Determine the [x, y] coordinate at the center of the cell enclosing the given text.  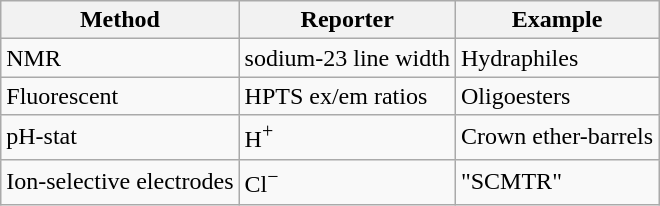
Hydraphiles [556, 58]
Oligoesters [556, 96]
Fluorescent [120, 96]
HPTS ex/em ratios [347, 96]
sodium-23 line width [347, 58]
Example [556, 20]
H+ [347, 138]
Cl− [347, 182]
pH-stat [120, 138]
Crown ether-barrels [556, 138]
Reporter [347, 20]
Ion-selective electrodes [120, 182]
Method [120, 20]
"SCMTR" [556, 182]
NMR [120, 58]
